Detect which cell encompasses the target text, then output its (X, Y) center coordinate. 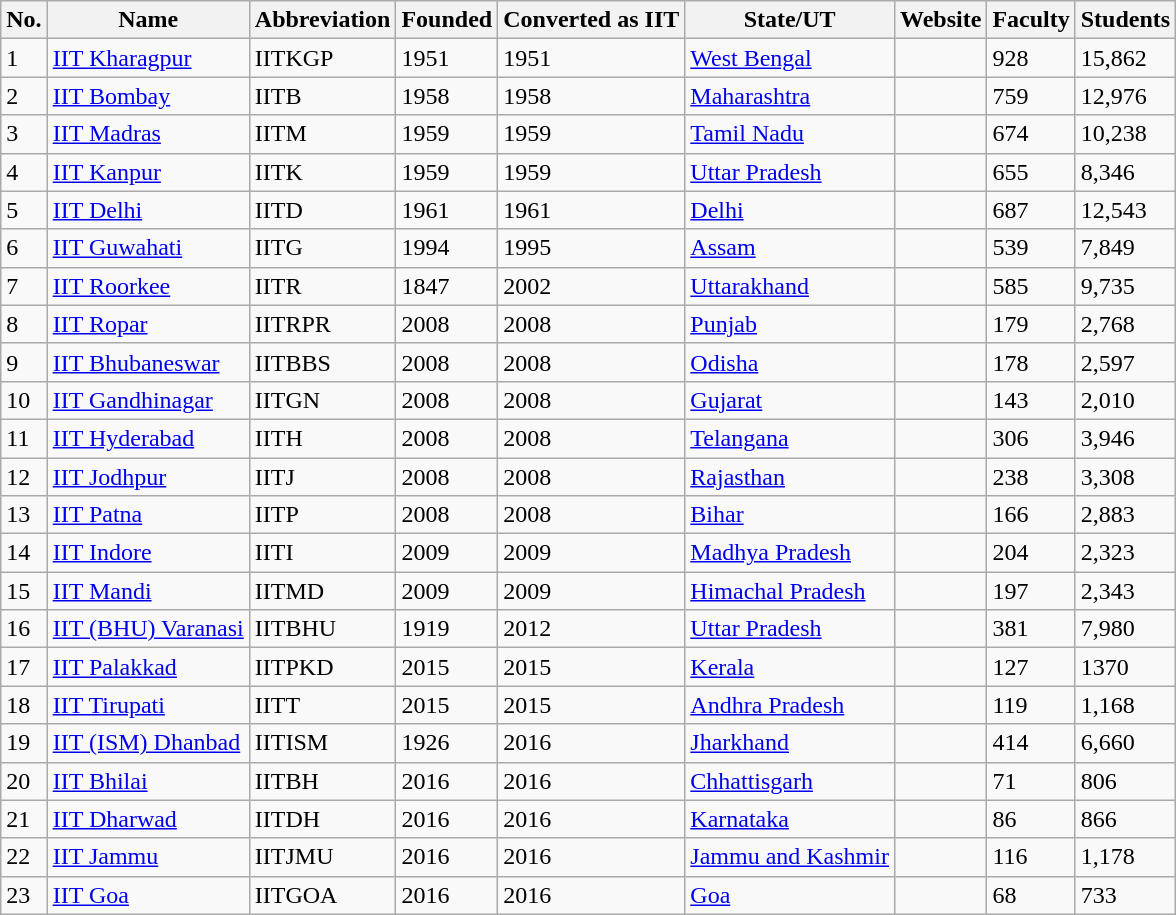
Abbreviation (322, 20)
7,849 (1125, 248)
IITBBS (322, 362)
IIT Guwahati (148, 248)
8 (24, 324)
IIT Jammu (148, 857)
20 (24, 781)
806 (1125, 781)
12,543 (1125, 210)
21 (24, 819)
Tamil Nadu (790, 134)
1995 (592, 248)
IIT Ropar (148, 324)
IITGN (322, 400)
Uttarakhand (790, 286)
6,660 (1125, 743)
Madhya Pradesh (790, 553)
IIT Gandhinagar (148, 400)
6 (24, 248)
10,238 (1125, 134)
Maharashtra (790, 96)
17 (24, 667)
14 (24, 553)
Name (148, 20)
Odisha (790, 362)
306 (1031, 438)
1370 (1125, 667)
10 (24, 400)
IITBHU (322, 629)
8,346 (1125, 172)
IITISM (322, 743)
Delhi (790, 210)
179 (1031, 324)
IITM (322, 134)
674 (1031, 134)
IITGOA (322, 895)
IITDH (322, 819)
381 (1031, 629)
2 (24, 96)
IIT Tirupati (148, 705)
928 (1031, 58)
2012 (592, 629)
IITR (322, 286)
204 (1031, 553)
IIT Kanpur (148, 172)
759 (1031, 96)
11 (24, 438)
1847 (447, 286)
2002 (592, 286)
Karnataka (790, 819)
9,735 (1125, 286)
127 (1031, 667)
IIT Mandi (148, 591)
178 (1031, 362)
2,323 (1125, 553)
2,768 (1125, 324)
4 (24, 172)
1,178 (1125, 857)
IIT Hyderabad (148, 438)
2,597 (1125, 362)
IIT (ISM) Dhanbad (148, 743)
687 (1031, 210)
16 (24, 629)
585 (1031, 286)
Website (940, 20)
18 (24, 705)
IITH (322, 438)
IIT Roorkee (148, 286)
866 (1125, 819)
1919 (447, 629)
IITRPR (322, 324)
655 (1031, 172)
IIT Madras (148, 134)
IITG (322, 248)
IIT Jodhpur (148, 477)
Founded (447, 20)
1994 (447, 248)
Chhattisgarh (790, 781)
7,980 (1125, 629)
IITJMU (322, 857)
9 (24, 362)
116 (1031, 857)
15,862 (1125, 58)
3,946 (1125, 438)
13 (24, 515)
12 (24, 477)
IITK (322, 172)
7 (24, 286)
West Bengal (790, 58)
IIT Bombay (148, 96)
Jharkhand (790, 743)
22 (24, 857)
86 (1031, 819)
Faculty (1031, 20)
3 (24, 134)
Students (1125, 20)
23 (24, 895)
IIT Bhubaneswar (148, 362)
IITMD (322, 591)
1,168 (1125, 705)
Andhra Pradesh (790, 705)
IITB (322, 96)
State/UT (790, 20)
1926 (447, 743)
IITPKD (322, 667)
Punjab (790, 324)
IITI (322, 553)
2,010 (1125, 400)
IITJ (322, 477)
15 (24, 591)
166 (1031, 515)
IIT (BHU) Varanasi (148, 629)
12,976 (1125, 96)
Gujarat (790, 400)
1 (24, 58)
Converted as IIT (592, 20)
119 (1031, 705)
539 (1031, 248)
2,883 (1125, 515)
IITT (322, 705)
Assam (790, 248)
Goa (790, 895)
IIT Goa (148, 895)
Bihar (790, 515)
IITP (322, 515)
IIT Dharwad (148, 819)
Telangana (790, 438)
Rajasthan (790, 477)
Kerala (790, 667)
733 (1125, 895)
IITD (322, 210)
IIT Patna (148, 515)
IIT Bhilai (148, 781)
2,343 (1125, 591)
414 (1031, 743)
143 (1031, 400)
IIT Indore (148, 553)
68 (1031, 895)
238 (1031, 477)
197 (1031, 591)
IITBH (322, 781)
No. (24, 20)
IIT Delhi (148, 210)
Himachal Pradesh (790, 591)
IIT Kharagpur (148, 58)
19 (24, 743)
5 (24, 210)
3,308 (1125, 477)
Jammu and Kashmir (790, 857)
IITKGP (322, 58)
71 (1031, 781)
IIT Palakkad (148, 667)
